Locate the cell with the specified text and output its (X, Y) center coordinate. 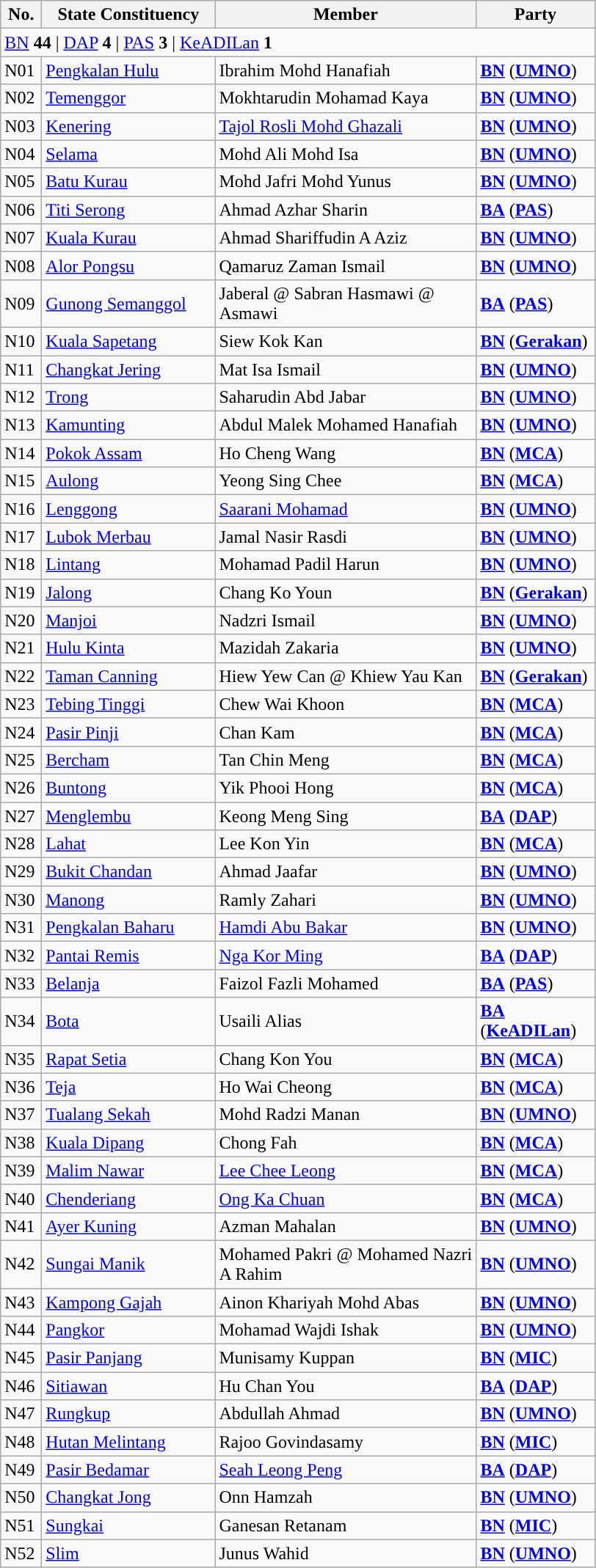
Lee Kon Yin (346, 844)
Seah Leong Peng (346, 1470)
Siew Kok Kan (346, 341)
N03 (21, 126)
Manong (128, 900)
Ganesan Retanam (346, 1525)
N39 (21, 1170)
Lintang (128, 565)
N14 (21, 453)
N08 (21, 265)
Keong Meng Sing (346, 816)
N49 (21, 1470)
Munisamy Kuppan (346, 1358)
N47 (21, 1414)
N31 (21, 928)
Party (536, 15)
N24 (21, 732)
Abdullah Ahmad (346, 1414)
N30 (21, 900)
Temenggor (128, 98)
Pangkor (128, 1330)
N50 (21, 1498)
Ho Wai Cheong (346, 1087)
Bukit Chandan (128, 872)
Sungai Manik (128, 1264)
N09 (21, 304)
Abdul Malek Mohamed Hanafiah (346, 425)
Rapat Setia (128, 1059)
Changkat Jong (128, 1498)
Pasir Panjang (128, 1358)
Jalong (128, 593)
N19 (21, 593)
Belanja (128, 983)
Sungkai (128, 1525)
Pengkalan Hulu (128, 70)
Ainon Khariyah Mohd Abas (346, 1302)
Hutan Melintang (128, 1442)
Ho Cheng Wang (346, 453)
Chan Kam (346, 732)
N20 (21, 620)
Ahmad Jaafar (346, 872)
Bota (128, 1021)
Yeong Sing Chee (346, 481)
N17 (21, 537)
Nga Kor Ming (346, 956)
Ahmad Shariffudin A Aziz (346, 238)
Tan Chin Meng (346, 760)
Chew Wai Khoon (346, 704)
Alor Pongsu (128, 265)
Hulu Kinta (128, 648)
Kuala Kurau (128, 238)
N27 (21, 816)
Lenggong (128, 509)
N44 (21, 1330)
Hamdi Abu Bakar (346, 928)
Pantai Remis (128, 956)
N13 (21, 425)
Faizol Fazli Mohamed (346, 983)
N21 (21, 648)
Mokhtarudin Mohamad Kaya (346, 98)
Lahat (128, 844)
N01 (21, 70)
N26 (21, 788)
Azman Mahalan (346, 1226)
Pasir Pinji (128, 732)
Ayer Kuning (128, 1226)
Lee Chee Leong (346, 1170)
Ramly Zahari (346, 900)
N46 (21, 1386)
Usaili Alias (346, 1021)
Kampong Gajah (128, 1302)
Saarani Mohamad (346, 509)
BN 44 | DAP 4 | PAS 3 | KeADILan 1 (298, 43)
Ahmad Azhar Sharin (346, 210)
N34 (21, 1021)
N40 (21, 1198)
Tualang Sekah (128, 1115)
Jaberal @ Sabran Hasmawi @ Asmawi (346, 304)
No. (21, 15)
N51 (21, 1525)
Sitiawan (128, 1386)
Batu Kurau (128, 182)
Changkat Jering (128, 369)
N36 (21, 1087)
N38 (21, 1143)
State Constituency (128, 15)
N04 (21, 154)
N25 (21, 760)
N48 (21, 1442)
Qamaruz Zaman Ismail (346, 265)
Pengkalan Baharu (128, 928)
Kuala Dipang (128, 1143)
Chang Ko Youn (346, 593)
Pasir Bedamar (128, 1470)
Menglembu (128, 816)
N42 (21, 1264)
N43 (21, 1302)
N35 (21, 1059)
Mohd Jafri Mohd Yunus (346, 182)
N29 (21, 872)
N52 (21, 1553)
Yik Phooi Hong (346, 788)
Taman Canning (128, 676)
N02 (21, 98)
N33 (21, 983)
N18 (21, 565)
Mohamad Padil Harun (346, 565)
Pokok Assam (128, 453)
Mohd Ali Mohd Isa (346, 154)
Chong Fah (346, 1143)
N23 (21, 704)
N16 (21, 509)
Kuala Sapetang (128, 341)
N11 (21, 369)
Mohd Radzi Manan (346, 1115)
BA (KeADILan) (536, 1021)
N28 (21, 844)
N07 (21, 238)
N41 (21, 1226)
Ong Ka Chuan (346, 1198)
Nadzri Ismail (346, 620)
Jamal Nasir Rasdi (346, 537)
Bercham (128, 760)
N05 (21, 182)
Slim (128, 1553)
Rungkup (128, 1414)
Teja (128, 1087)
N06 (21, 210)
Aulong (128, 481)
Tajol Rosli Mohd Ghazali (346, 126)
Manjoi (128, 620)
Mat Isa Ismail (346, 369)
Malim Nawar (128, 1170)
Ibrahim Mohd Hanafiah (346, 70)
N12 (21, 398)
Chang Kon You (346, 1059)
Mohamed Pakri @ Mohamed Nazri A Rahim (346, 1264)
Buntong (128, 788)
Mazidah Zakaria (346, 648)
N22 (21, 676)
Kamunting (128, 425)
N45 (21, 1358)
Member (346, 15)
N15 (21, 481)
Mohamad Wajdi Ishak (346, 1330)
N32 (21, 956)
N37 (21, 1115)
Hu Chan You (346, 1386)
Rajoo Govindasamy (346, 1442)
Chenderiang (128, 1198)
Hiew Yew Can @ Khiew Yau Kan (346, 676)
Kenering (128, 126)
Gunong Semanggol (128, 304)
Saharudin Abd Jabar (346, 398)
Selama (128, 154)
Titi Serong (128, 210)
Onn Hamzah (346, 1498)
Trong (128, 398)
Junus Wahid (346, 1553)
Tebing Tinggi (128, 704)
N10 (21, 341)
Lubok Merbau (128, 537)
